Capture the cell that displays the provided text and extract its [x, y] central coordinate. 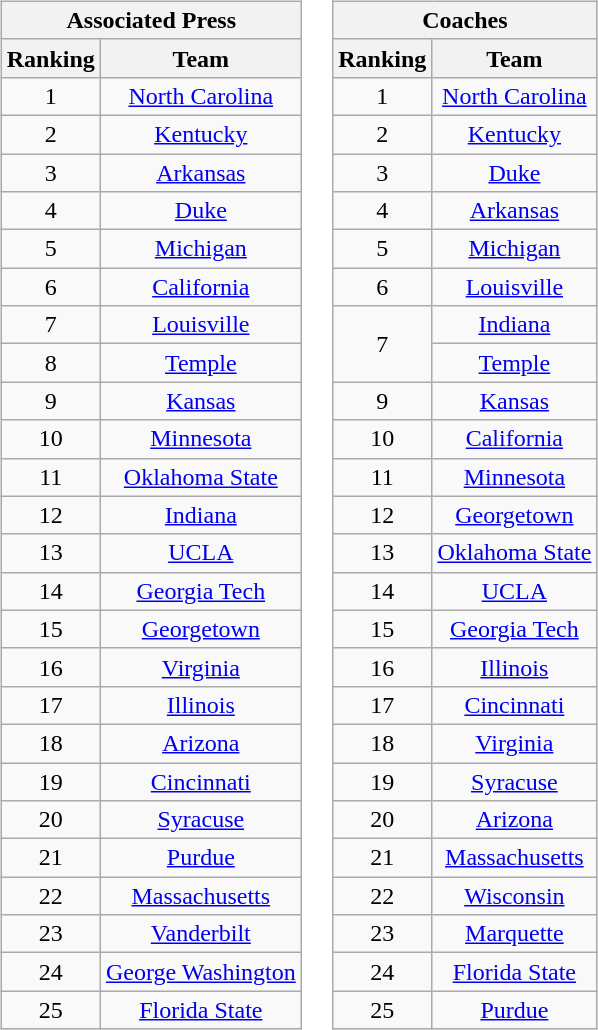
Vanderbilt [200, 934]
8 [50, 363]
Wisconsin [514, 896]
Coaches [465, 20]
Marquette [514, 934]
George Washington [200, 972]
Associated Press [151, 20]
